Provide the (x, y) coordinate of the cell's center where the given text is located.  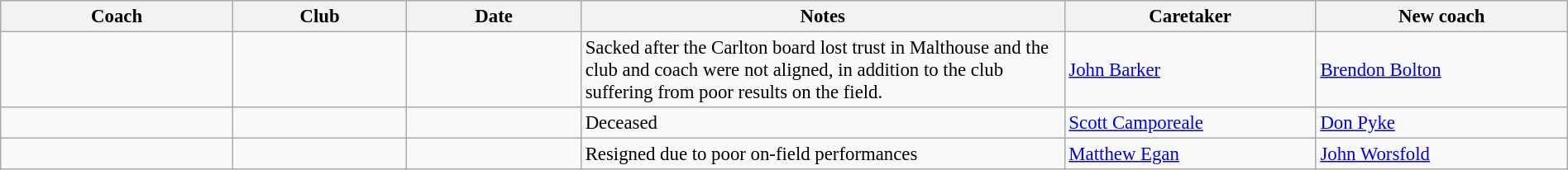
Resigned due to poor on-field performances (822, 154)
Deceased (822, 123)
Brendon Bolton (1441, 70)
John Worsfold (1441, 154)
Caretaker (1190, 17)
Coach (117, 17)
Don Pyke (1441, 123)
Club (319, 17)
Scott Camporeale (1190, 123)
John Barker (1190, 70)
Notes (822, 17)
New coach (1441, 17)
Matthew Egan (1190, 154)
Date (494, 17)
